Scan for the cell matching the given text and deliver its [x, y] coordinate at center. 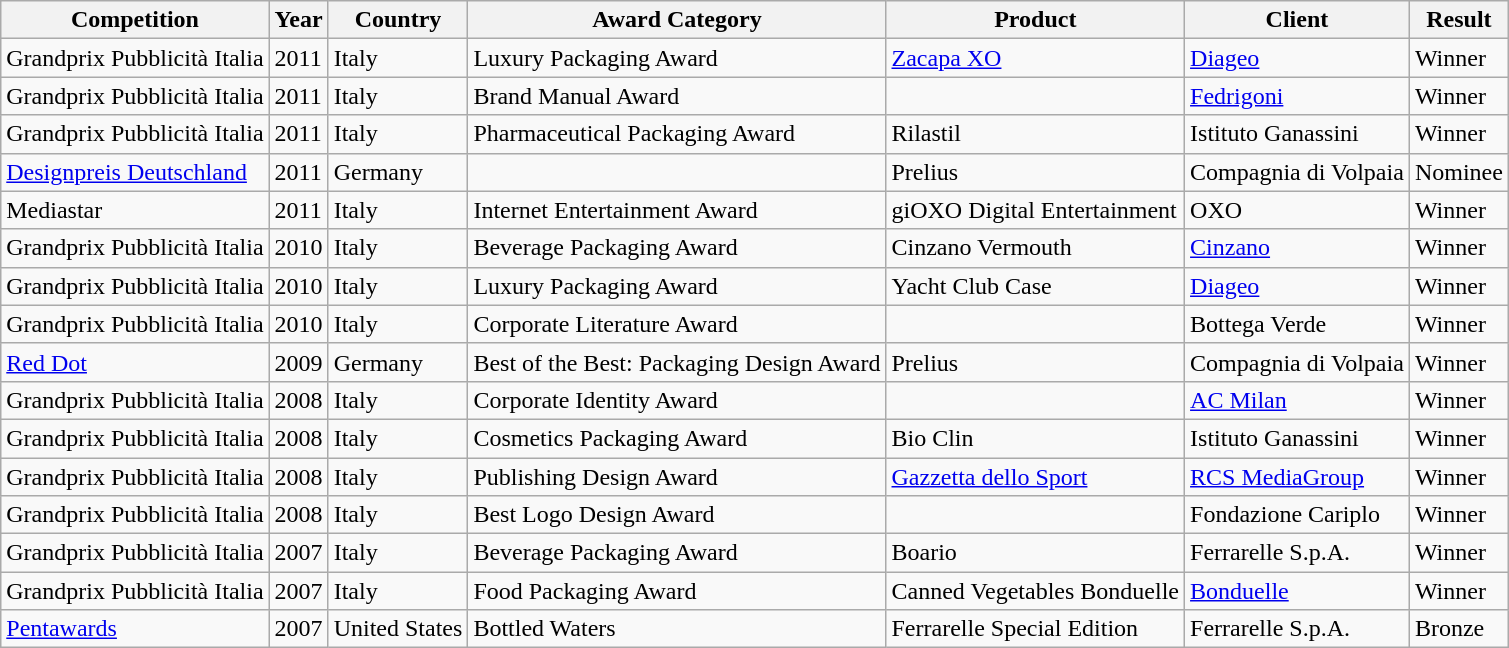
Product [1036, 20]
RCS MediaGroup [1298, 477]
Client [1298, 20]
Pharmaceutical Packaging Award [677, 134]
Designpreis Deutschland [135, 172]
Brand Manual Award [677, 96]
Year [298, 20]
Competition [135, 20]
Result [1458, 20]
Cosmetics Packaging Award [677, 438]
Bottled Waters [677, 629]
Food Packaging Award [677, 591]
Canned Vegetables Bonduelle [1036, 591]
Ferrarelle Special Edition [1036, 629]
Publishing Design Award [677, 477]
Bonduelle [1298, 591]
Bottega Verde [1298, 324]
OXO [1298, 210]
Zacapa XO [1036, 58]
Boario [1036, 553]
Cinzano Vermouth [1036, 248]
Corporate Literature Award [677, 324]
Pentawards [135, 629]
AC Milan [1298, 400]
giOXO Digital Entertainment [1036, 210]
Best Logo Design Award [677, 515]
Cinzano [1298, 248]
Corporate Identity Award [677, 400]
Nominee [1458, 172]
Award Category [677, 20]
Rilastil [1036, 134]
Gazzetta dello Sport [1036, 477]
Bronze [1458, 629]
Internet Entertainment Award [677, 210]
Best of the Best: Packaging Design Award [677, 362]
Bio Clin [1036, 438]
Yacht Club Case [1036, 286]
Red Dot [135, 362]
Country [398, 20]
Fedrigoni [1298, 96]
2009 [298, 362]
Fondazione Cariplo [1298, 515]
Mediastar [135, 210]
United States [398, 629]
